Detect which cell encompasses the target text, then output its [x, y] center coordinate. 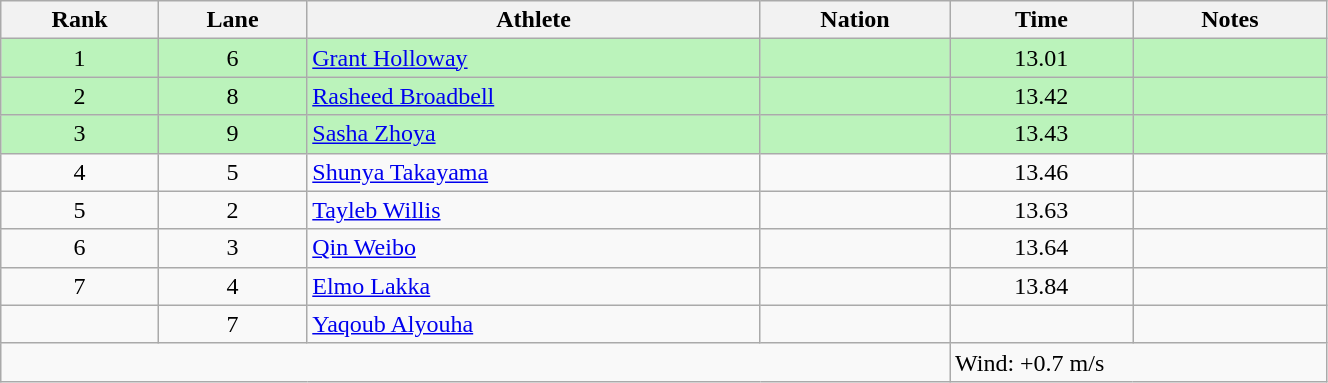
Time [1042, 20]
13.63 [1042, 210]
13.46 [1042, 172]
Notes [1230, 20]
Nation [854, 20]
13.64 [1042, 248]
Rasheed Broadbell [534, 96]
Lane [232, 20]
Shunya Takayama [534, 172]
13.42 [1042, 96]
Grant Holloway [534, 58]
Tayleb Willis [534, 210]
Wind: +0.7 m/s [1138, 362]
Elmo Lakka [534, 286]
9 [232, 134]
1 [80, 58]
Sasha Zhoya [534, 134]
Qin Weibo [534, 248]
Rank [80, 20]
Yaqoub Alyouha [534, 324]
13.43 [1042, 134]
13.01 [1042, 58]
8 [232, 96]
13.84 [1042, 286]
Athlete [534, 20]
